Locate the cell with the specified text and output its (X, Y) center coordinate. 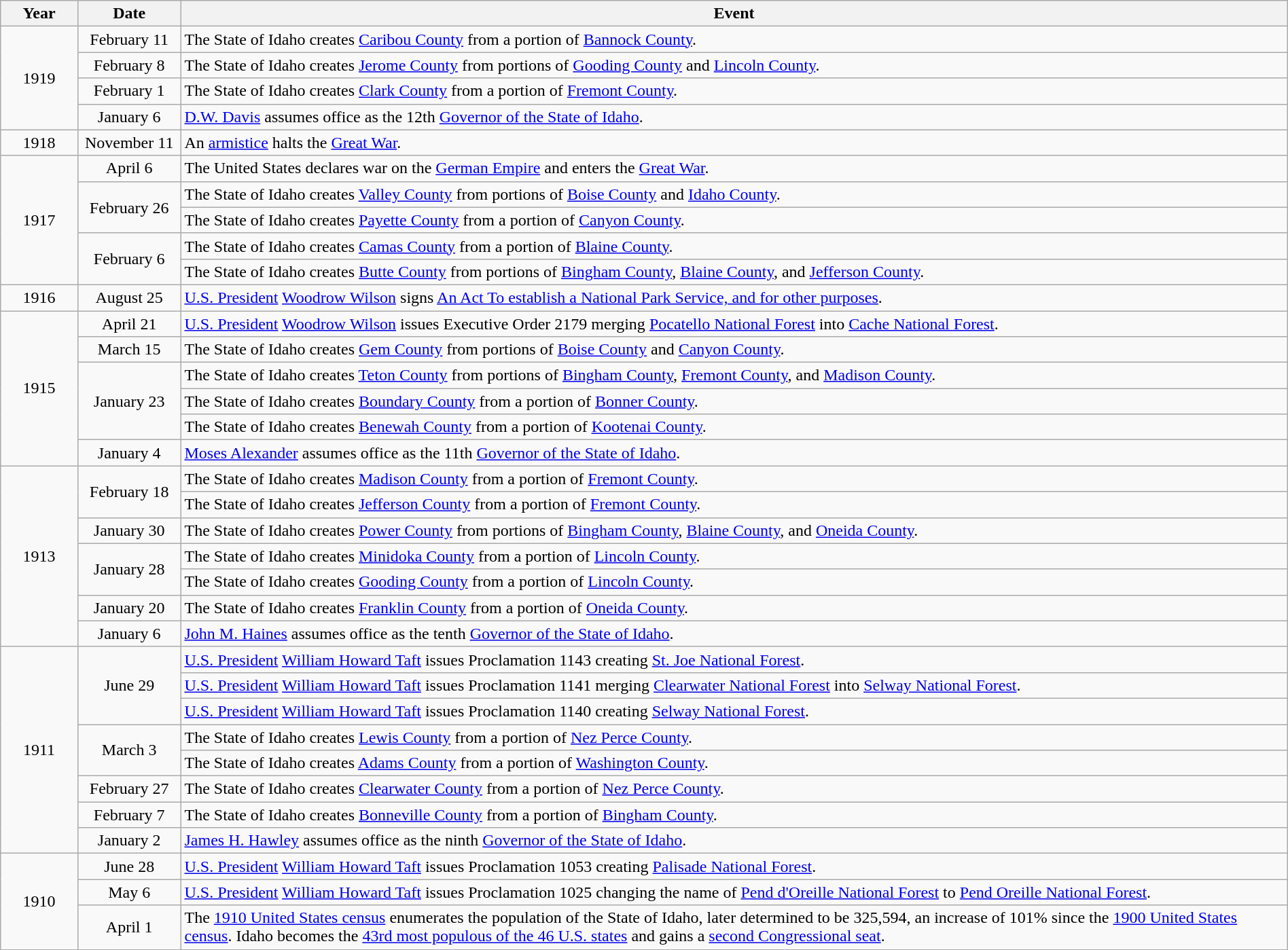
The State of Idaho creates Jerome County from portions of Gooding County and Lincoln County. (734, 65)
The State of Idaho creates Caribou County from a portion of Bannock County. (734, 39)
June 29 (129, 685)
February 11 (129, 39)
The State of Idaho creates Gem County from portions of Boise County and Canyon County. (734, 350)
January 28 (129, 569)
January 4 (129, 453)
The State of Idaho creates Jefferson County from a portion of Fremont County. (734, 505)
The State of Idaho creates Teton County from portions of Bingham County, Fremont County, and Madison County. (734, 376)
1911 (39, 750)
1919 (39, 78)
James H. Hawley assumes office as the ninth Governor of the State of Idaho. (734, 841)
February 8 (129, 65)
The State of Idaho creates Lewis County from a portion of Nez Perce County. (734, 737)
January 2 (129, 841)
August 25 (129, 297)
U.S. President William Howard Taft issues Proclamation 1025 changing the name of Pend d'Oreille National Forest to Pend Oreille National Forest. (734, 892)
U.S. President Woodrow Wilson issues Executive Order 2179 merging Pocatello National Forest into Cache National Forest. (734, 324)
Event (734, 14)
Moses Alexander assumes office as the 11th Governor of the State of Idaho. (734, 453)
U.S. President William Howard Taft issues Proclamation 1143 creating St. Joe National Forest. (734, 659)
February 26 (129, 207)
April 1 (129, 928)
February 7 (129, 815)
The State of Idaho creates Payette County from a portion of Canyon County. (734, 220)
D.W. Davis assumes office as the 12th Governor of the State of Idaho. (734, 117)
The State of Idaho creates Adams County from a portion of Washington County. (734, 763)
March 3 (129, 750)
The State of Idaho creates Power County from portions of Bingham County, Blaine County, and Oneida County. (734, 530)
The State of Idaho creates Franklin County from a portion of Oneida County. (734, 608)
U.S. President William Howard Taft issues Proclamation 1141 merging Clearwater National Forest into Selway National Forest. (734, 685)
February 1 (129, 91)
February 18 (129, 492)
January 20 (129, 608)
U.S. President Woodrow Wilson signs An Act To establish a National Park Service, and for other purposes. (734, 297)
The State of Idaho creates Bonneville County from a portion of Bingham County. (734, 815)
Date (129, 14)
Year (39, 14)
1910 (39, 902)
February 6 (129, 259)
The State of Idaho creates Madison County from a portion of Fremont County. (734, 479)
January 23 (129, 401)
April 21 (129, 324)
1918 (39, 143)
The State of Idaho creates Camas County from a portion of Blaine County. (734, 246)
March 15 (129, 350)
1913 (39, 556)
The State of Idaho creates Butte County from portions of Bingham County, Blaine County, and Jefferson County. (734, 272)
May 6 (129, 892)
The State of Idaho creates Clark County from a portion of Fremont County. (734, 91)
U.S. President William Howard Taft issues Proclamation 1140 creating Selway National Forest. (734, 711)
The State of Idaho creates Gooding County from a portion of Lincoln County. (734, 582)
The State of Idaho creates Clearwater County from a portion of Nez Perce County. (734, 789)
1916 (39, 297)
An armistice halts the Great War. (734, 143)
June 28 (129, 866)
The State of Idaho creates Boundary County from a portion of Bonner County. (734, 401)
February 27 (129, 789)
John M. Haines assumes office as the tenth Governor of the State of Idaho. (734, 634)
The State of Idaho creates Benewah County from a portion of Kootenai County. (734, 427)
The United States declares war on the German Empire and enters the Great War. (734, 168)
The State of Idaho creates Minidoka County from a portion of Lincoln County. (734, 556)
1915 (39, 388)
April 6 (129, 168)
January 30 (129, 530)
The State of Idaho creates Valley County from portions of Boise County and Idaho County. (734, 194)
1917 (39, 220)
U.S. President William Howard Taft issues Proclamation 1053 creating Palisade National Forest. (734, 866)
November 11 (129, 143)
